Return (x, y) of the center of cell containing provided text 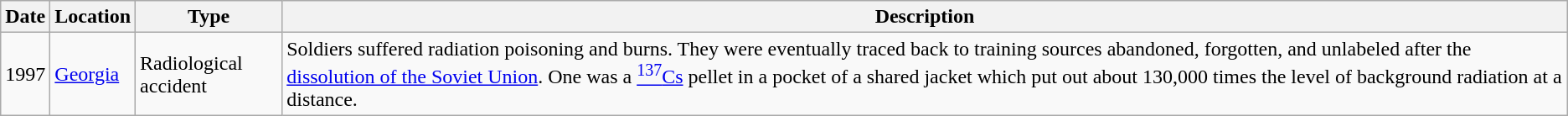
Date (25, 17)
Georgia (93, 74)
Radiological accident (209, 74)
Description (925, 17)
Type (209, 17)
1997 (25, 74)
Location (93, 17)
